Output the [X, Y] coordinate of the center of the cell containing the given text.  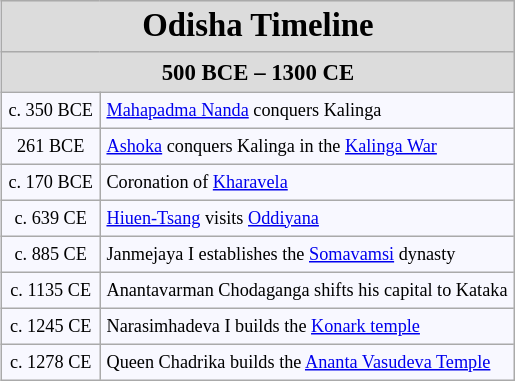
c. 1278 CE [51, 362]
c. 350 BCE [51, 110]
c. 639 CE [51, 218]
c. 1245 CE [51, 326]
Hiuen-Tsang visits Oddiyana [308, 218]
Anantavarman Chodaganga shifts his capital to Kataka [308, 290]
Odisha Timeline [258, 26]
Queen Chadrika builds the Ananta Vasudeva Temple [308, 362]
c. 885 CE [51, 254]
Mahapadma Nanda conquers Kalinga [308, 110]
500 BCE – 1300 CE [258, 71]
Ashoka conquers Kalinga in the Kalinga War [308, 146]
c. 1135 CE [51, 290]
Coronation of Kharavela [308, 182]
Narasimhadeva I builds the Konark temple [308, 326]
Janmejaya I establishes the Somavamsi dynasty [308, 254]
261 BCE [51, 146]
c. 170 BCE [51, 182]
